Find where the given text appears and provide that cell's center as (X, Y) coordinate. 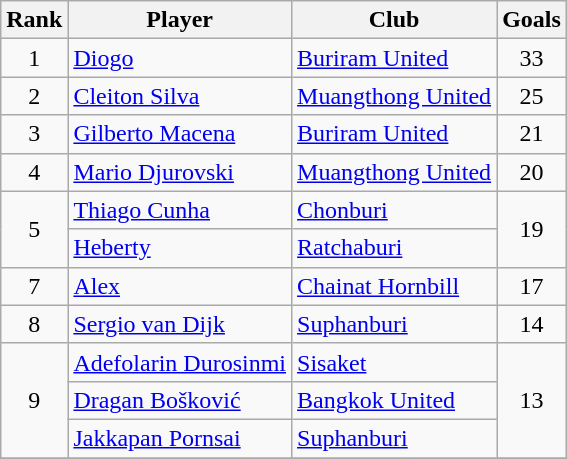
21 (532, 134)
17 (532, 286)
Player (180, 20)
7 (34, 286)
Bangkok United (394, 400)
Alex (180, 286)
2 (34, 96)
Jakkapan Pornsai (180, 438)
20 (532, 172)
3 (34, 134)
Sergio van Dijk (180, 324)
Chonburi (394, 210)
8 (34, 324)
Rank (34, 20)
Cleiton Silva (180, 96)
33 (532, 58)
Club (394, 20)
Thiago Cunha (180, 210)
1 (34, 58)
Heberty (180, 248)
14 (532, 324)
Gilberto Macena (180, 134)
4 (34, 172)
19 (532, 229)
Diogo (180, 58)
Adefolarin Durosinmi (180, 362)
Sisaket (394, 362)
13 (532, 400)
Ratchaburi (394, 248)
Mario Djurovski (180, 172)
9 (34, 400)
25 (532, 96)
5 (34, 229)
Chainat Hornbill (394, 286)
Goals (532, 20)
Dragan Bošković (180, 400)
